Find where the given text appears and provide that cell's center as [x, y] coordinate. 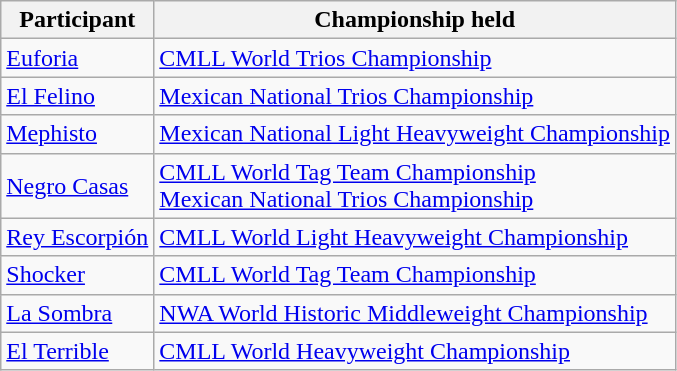
CMLL World Heavyweight Championship [415, 351]
CMLL World Tag Team Championship [415, 275]
Negro Casas [78, 186]
Mexican National Trios Championship [415, 96]
Participant [78, 20]
NWA World Historic Middleweight Championship [415, 313]
CMLL World Trios Championship [415, 58]
CMLL World Light Heavyweight Championship [415, 237]
Rey Escorpión [78, 237]
Shocker [78, 275]
Euforia [78, 58]
Mexican National Light Heavyweight Championship [415, 134]
La Sombra [78, 313]
Mephisto [78, 134]
Championship held [415, 20]
El Terrible [78, 351]
El Felino [78, 96]
CMLL World Tag Team ChampionshipMexican National Trios Championship [415, 186]
